Return (X, Y) of the center of cell containing provided text 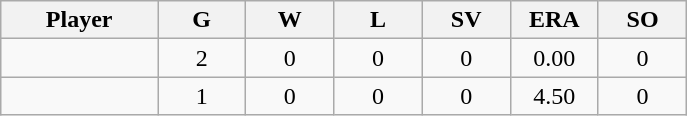
Player (80, 20)
4.50 (554, 96)
L (378, 20)
0.00 (554, 58)
2 (202, 58)
SV (466, 20)
W (290, 20)
1 (202, 96)
ERA (554, 20)
SO (642, 20)
G (202, 20)
